Identify which cell holds the provided text, then report its (x, y) central coordinate. 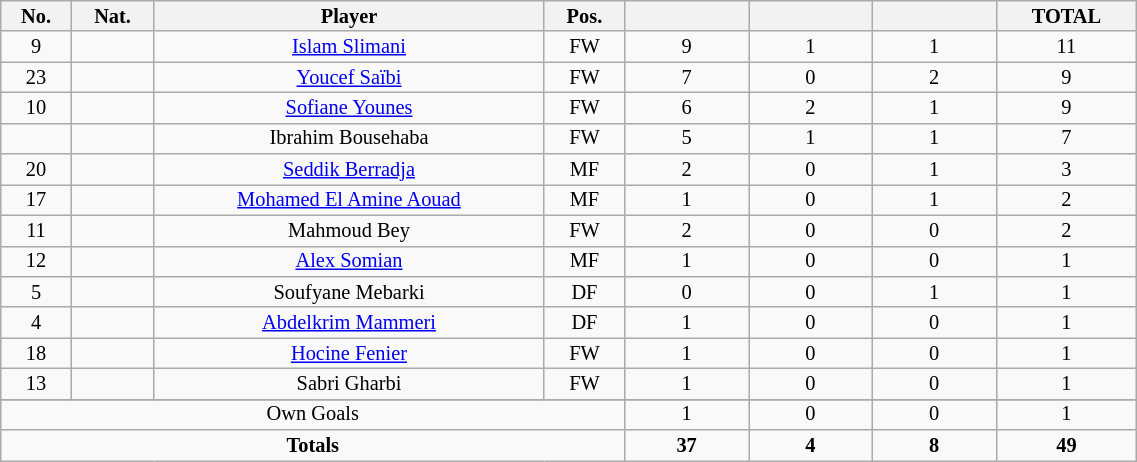
Abdelkrim Mammeri (349, 322)
Hocine Fenier (349, 354)
Islam Slimani (349, 46)
Soufyane Mebarki (349, 292)
Own Goals (313, 414)
12 (36, 262)
18 (36, 354)
Youcef Saïbi (349, 78)
23 (36, 78)
17 (36, 200)
No. (36, 16)
8 (934, 446)
49 (1066, 446)
Pos. (584, 16)
20 (36, 170)
6 (687, 108)
37 (687, 446)
Ibrahim Bousehaba (349, 138)
Mohamed El Amine Aouad (349, 200)
Nat. (112, 16)
Alex Somian (349, 262)
13 (36, 384)
Mahmoud Bey (349, 230)
Sabri Gharbi (349, 384)
Totals (313, 446)
Seddik Berradja (349, 170)
Player (349, 16)
TOTAL (1066, 16)
3 (1066, 170)
Sofiane Younes (349, 108)
10 (36, 108)
